Identify which cell holds the provided text, then report its [X, Y] central coordinate. 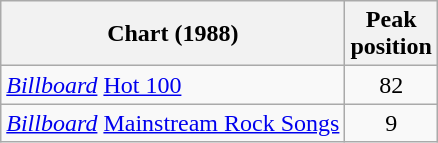
Peakposition [391, 34]
Chart (1988) [173, 34]
Billboard Mainstream Rock Songs [173, 123]
82 [391, 85]
Billboard Hot 100 [173, 85]
9 [391, 123]
